Extract the (x, y) coordinate from the center of the cell holding the provided text.  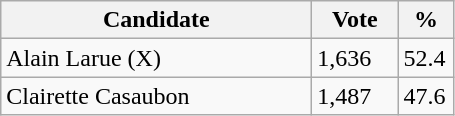
Clairette Casaubon (156, 96)
52.4 (426, 58)
% (426, 20)
1,487 (355, 96)
Vote (355, 20)
Alain Larue (X) (156, 58)
Candidate (156, 20)
47.6 (426, 96)
1,636 (355, 58)
